Provide the (x, y) coordinate of the cell's center where the given text is located.  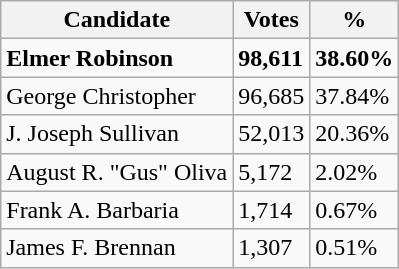
James F. Brennan (117, 248)
George Christopher (117, 96)
J. Joseph Sullivan (117, 134)
% (354, 20)
52,013 (272, 134)
37.84% (354, 96)
38.60% (354, 58)
96,685 (272, 96)
5,172 (272, 172)
1,714 (272, 210)
Votes (272, 20)
20.36% (354, 134)
August R. "Gus" Oliva (117, 172)
1,307 (272, 248)
0.51% (354, 248)
98,611 (272, 58)
Elmer Robinson (117, 58)
Candidate (117, 20)
0.67% (354, 210)
2.02% (354, 172)
Frank A. Barbaria (117, 210)
